Extract the (x, y) coordinate from the center of the cell holding the provided text.  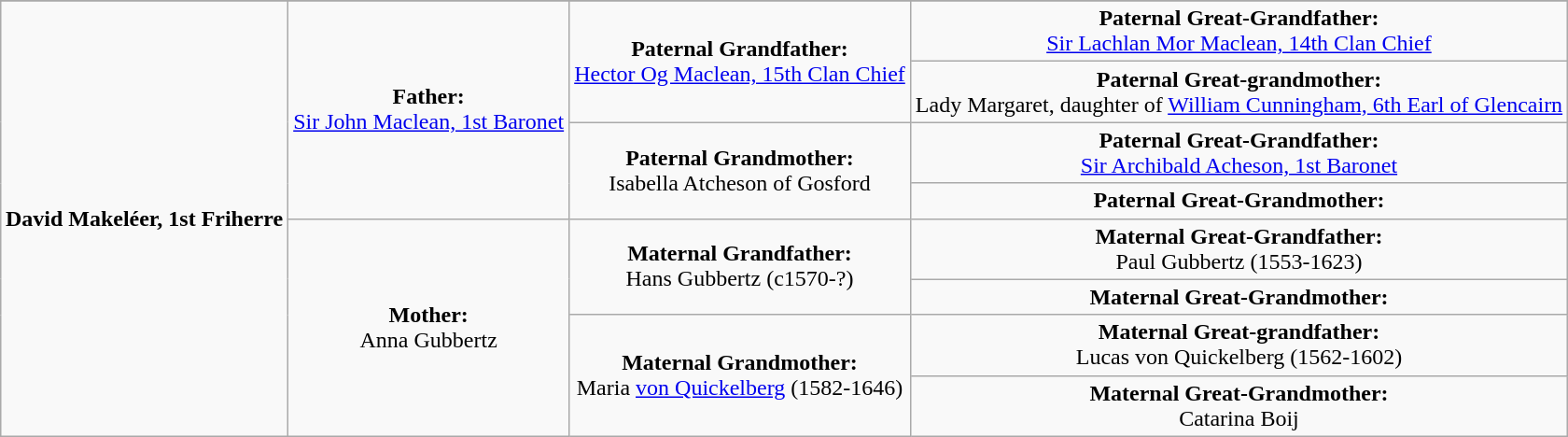
Paternal Great-grandmother:Lady Margaret, daughter of William Cunningham, 6th Earl of Glencairn (1239, 92)
Maternal Grandfather:Hans Gubbertz (c1570-?) (740, 267)
Paternal Great-Grandmother: (1239, 201)
Paternal Great-Grandfather:Sir Lachlan Mor Maclean, 14th Clan Chief (1239, 32)
Paternal Grandfather:Hector Og Maclean, 15th Clan Chief (740, 62)
Maternal Great-grandfather:Lucas von Quickelberg (1562-1602) (1239, 345)
David Makeléer, 1st Friherre (144, 218)
Maternal Great-Grandmother:Catarina Boij (1239, 405)
Maternal Great-Grandmother: (1239, 297)
Maternal Grandmother:Maria von Quickelberg (1582-1646) (740, 375)
Paternal Great-Grandfather:Sir Archibald Acheson, 1st Baronet (1239, 153)
Father:Sir John Maclean, 1st Baronet (429, 110)
Mother:Anna Gubbertz (429, 327)
Maternal Great-Grandfather:Paul Gubbertz (1553-1623) (1239, 248)
Paternal Grandmother:Isabella Atcheson of Gosford (740, 170)
